Return (X, Y) of the center of cell containing provided text 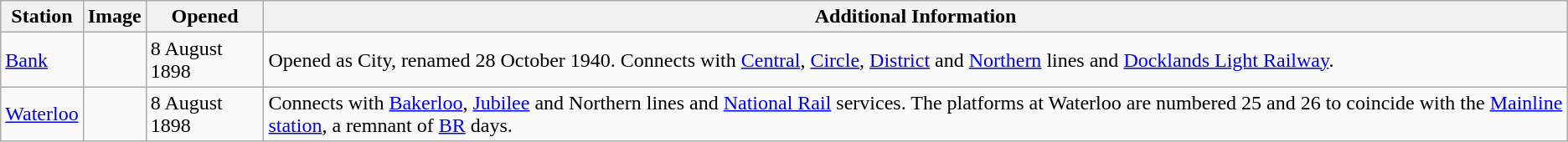
Bank (42, 60)
Station (42, 17)
Opened as City, renamed 28 October 1940. Connects with Central, Circle, District and Northern lines and Docklands Light Railway. (916, 60)
Image (114, 17)
Additional Information (916, 17)
Waterloo (42, 114)
Opened (204, 17)
